Locate the cell with the specified text and output its (X, Y) center coordinate. 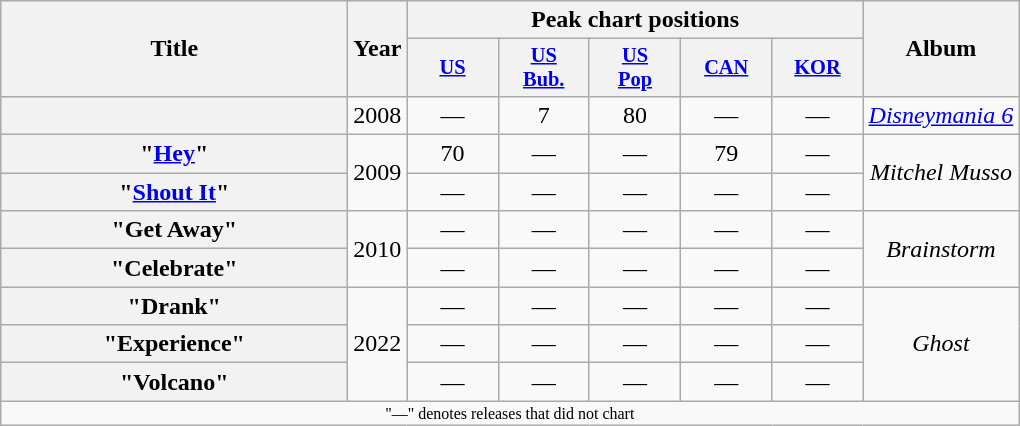
80 (634, 115)
Album (941, 49)
2010 (378, 249)
"Experience" (174, 344)
Year (378, 49)
Ghost (941, 344)
KOR (818, 68)
"Volcano" (174, 382)
USPop (634, 68)
"Drank" (174, 306)
USBub. (544, 68)
US (452, 68)
2008 (378, 115)
79 (726, 154)
2022 (378, 344)
Brainstorm (941, 249)
"Celebrate" (174, 268)
"Shout It" (174, 192)
70 (452, 154)
CAN (726, 68)
2009 (378, 173)
Title (174, 49)
"Get Away" (174, 230)
7 (544, 115)
Disneymania 6 (941, 115)
Peak chart positions (635, 20)
Mitchel Musso (941, 173)
"Hey" (174, 154)
"—" denotes releases that did not chart (510, 413)
